Scan for the cell matching the given text and deliver its (X, Y) coordinate at center. 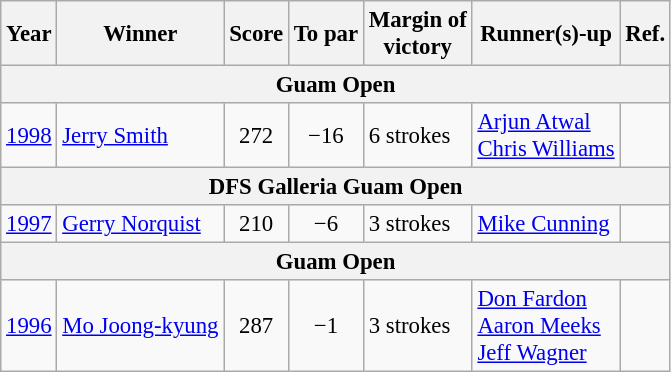
−16 (326, 136)
Gerry Norquist (140, 224)
Margin ofvictory (418, 34)
Year (29, 34)
6 strokes (418, 136)
Mo Joong-kyung (140, 326)
1998 (29, 136)
1996 (29, 326)
Jerry Smith (140, 136)
210 (256, 224)
Score (256, 34)
−6 (326, 224)
To par (326, 34)
Winner (140, 34)
1997 (29, 224)
Ref. (645, 34)
−1 (326, 326)
287 (256, 326)
Arjun Atwal Chris Williams (546, 136)
Runner(s)-up (546, 34)
DFS Galleria Guam Open (336, 187)
272 (256, 136)
Mike Cunning (546, 224)
Don Fardon Aaron Meeks Jeff Wagner (546, 326)
